Extract the [x, y] coordinate from the center of the cell holding the provided text.  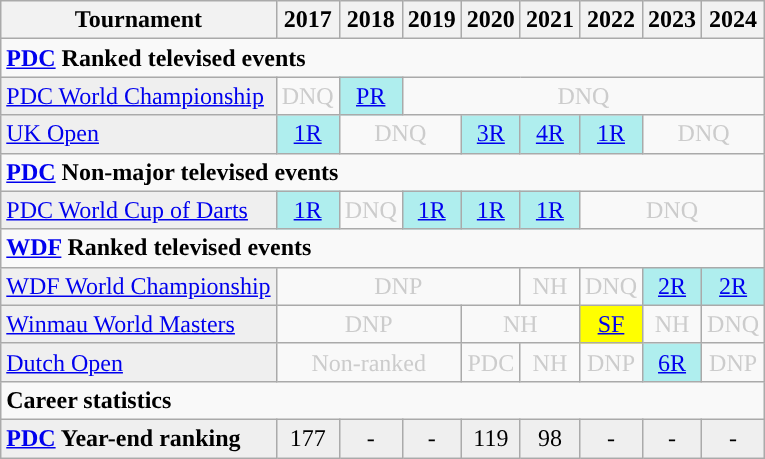
PDC Year-end ranking [138, 438]
PDC World Championship [138, 96]
2020 [490, 20]
Tournament [138, 20]
2018 [370, 20]
Career statistics [383, 400]
98 [550, 438]
PDC World Cup of Darts [138, 210]
Dutch Open [138, 362]
2021 [550, 20]
PR [370, 96]
119 [490, 438]
WDF Ranked televised events [383, 248]
2022 [610, 20]
PDC [490, 362]
177 [308, 438]
Winmau World Masters [138, 324]
PDC Non-major televised events [383, 172]
2023 [672, 20]
UK Open [138, 134]
PDC Ranked televised events [383, 58]
3R [490, 134]
6R [672, 362]
2017 [308, 20]
2019 [432, 20]
2024 [734, 20]
WDF World Championship [138, 286]
SF [610, 324]
4R [550, 134]
Non-ranked [368, 362]
